Extract the [x, y] coordinate from the center of the cell holding the provided text.  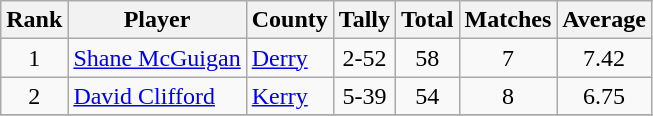
8 [508, 96]
6.75 [604, 96]
Matches [508, 20]
5-39 [364, 96]
Rank [34, 20]
2 [34, 96]
Shane McGuigan [157, 58]
58 [428, 58]
1 [34, 58]
Kerry [290, 96]
County [290, 20]
2-52 [364, 58]
Total [428, 20]
Average [604, 20]
Tally [364, 20]
Derry [290, 58]
7.42 [604, 58]
54 [428, 96]
7 [508, 58]
Player [157, 20]
David Clifford [157, 96]
